From the cell containing the given text, extract its center point as (x, y) coordinate. 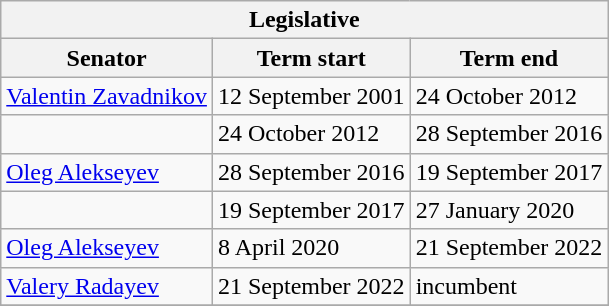
Legislative (304, 20)
Valentin Zavadnikov (107, 96)
incumbent (509, 286)
Valery Radayev (107, 286)
Term end (509, 58)
Senator (107, 58)
27 January 2020 (509, 210)
8 April 2020 (311, 248)
Term start (311, 58)
12 September 2001 (311, 96)
